Find where the given text appears and provide that cell's center as [x, y] coordinate. 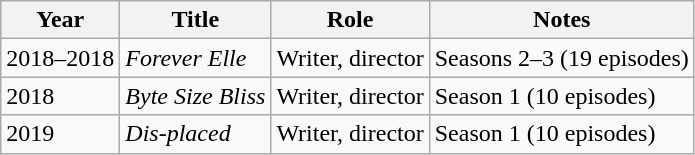
Title [196, 20]
Dis-placed [196, 134]
Seasons 2–3 (19 episodes) [562, 58]
Year [60, 20]
Byte Size Bliss [196, 96]
2019 [60, 134]
Forever Elle [196, 58]
Notes [562, 20]
2018 [60, 96]
2018–2018 [60, 58]
Role [350, 20]
